For the text-containing cell, return its midpoint in [x, y] coordinate format. 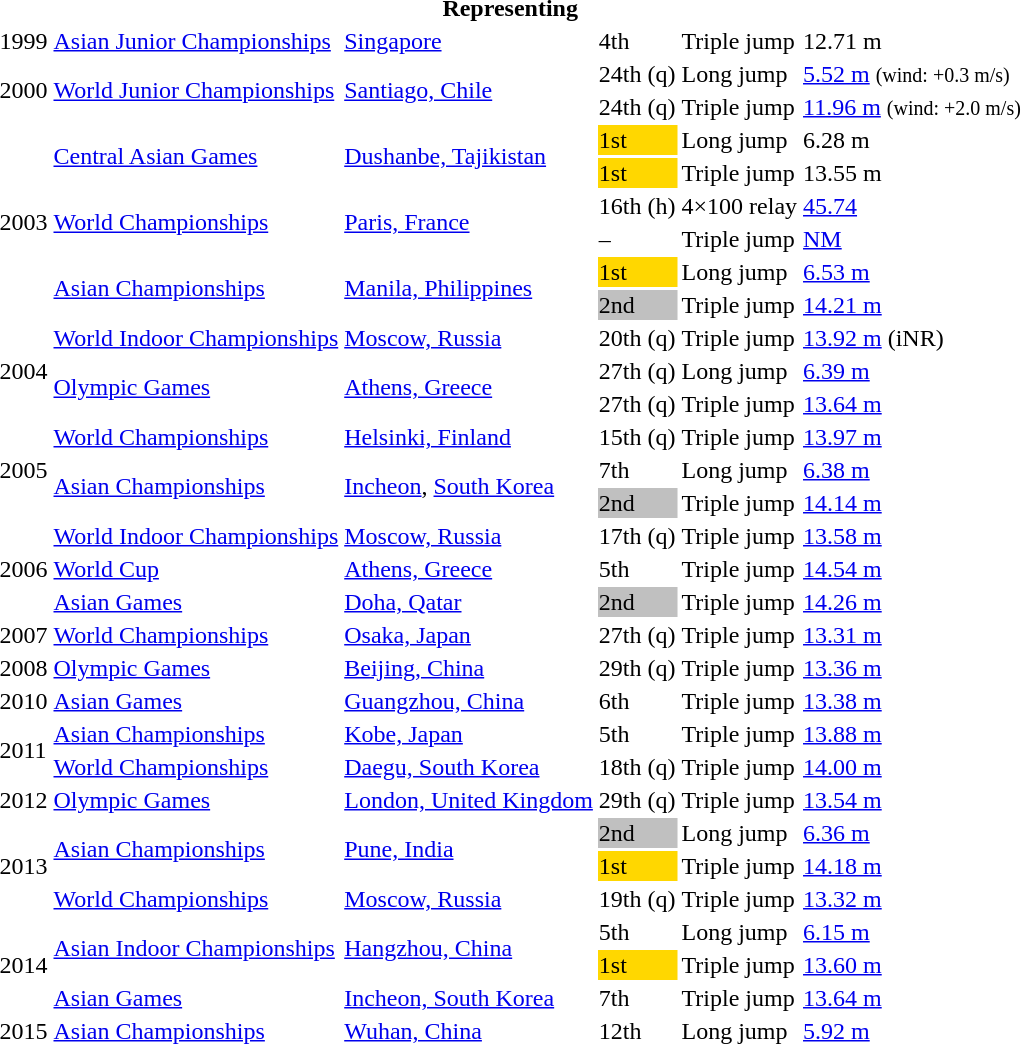
17th (q) [637, 536]
Kobe, Japan [469, 734]
15th (q) [637, 437]
Asian Junior Championships [196, 41]
Santiago, Chile [469, 90]
Singapore [469, 41]
16th (h) [637, 206]
Beijing, China [469, 668]
World Junior Championships [196, 90]
4th [637, 41]
Helsinki, Finland [469, 437]
London, United Kingdom [469, 800]
Guangzhou, China [469, 701]
Paris, France [469, 222]
– [637, 239]
Asian Indoor Championships [196, 948]
19th (q) [637, 899]
Pune, India [469, 850]
4×100 relay [739, 206]
20th (q) [637, 338]
18th (q) [637, 767]
Osaka, Japan [469, 635]
World Cup [196, 569]
Doha, Qatar [469, 602]
Manila, Philippines [469, 288]
Dushanbe, Tajikistan [469, 156]
Daegu, South Korea [469, 767]
Hangzhou, China [469, 948]
Central Asian Games [196, 156]
6th [637, 701]
